Output the (x, y) coordinate of the center of the cell containing the given text.  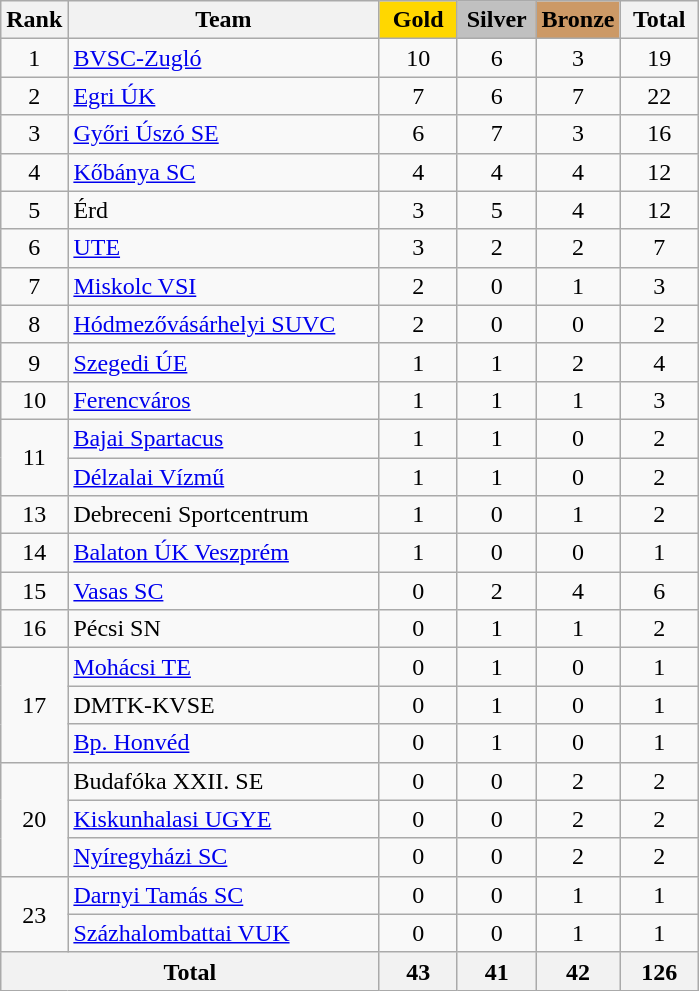
Vasas SC (224, 591)
Kőbánya SC (224, 172)
Miskolc VSI (224, 286)
Egri ÚK (224, 96)
42 (578, 971)
Ferencváros (224, 400)
Nyíregyházi SC (224, 857)
Hódmezővásárhelyi SUVC (224, 324)
8 (34, 324)
Bronze (578, 20)
Pécsi SN (224, 629)
15 (34, 591)
Szegedi ÚE (224, 362)
UTE (224, 248)
43 (418, 971)
17 (34, 705)
Bp. Honvéd (224, 743)
Darnyi Tamás SC (224, 895)
BVSC-Zugló (224, 58)
DMTK-KVSE (224, 705)
126 (660, 971)
11 (34, 457)
Debreceni Sportcentrum (224, 515)
Győri Úszó SE (224, 134)
Silver (496, 20)
Délzalai Vízmű (224, 477)
14 (34, 553)
19 (660, 58)
Százhalombattai VUK (224, 933)
Kiskunhalasi UGYE (224, 819)
41 (496, 971)
Bajai Spartacus (224, 438)
Team (224, 20)
23 (34, 914)
Gold (418, 20)
20 (34, 819)
Mohácsi TE (224, 667)
Budafóka XXII. SE (224, 781)
22 (660, 96)
13 (34, 515)
Balaton ÚK Veszprém (224, 553)
9 (34, 362)
Érd (224, 210)
Rank (34, 20)
